Find where the given text appears and provide that cell's center as (x, y) coordinate. 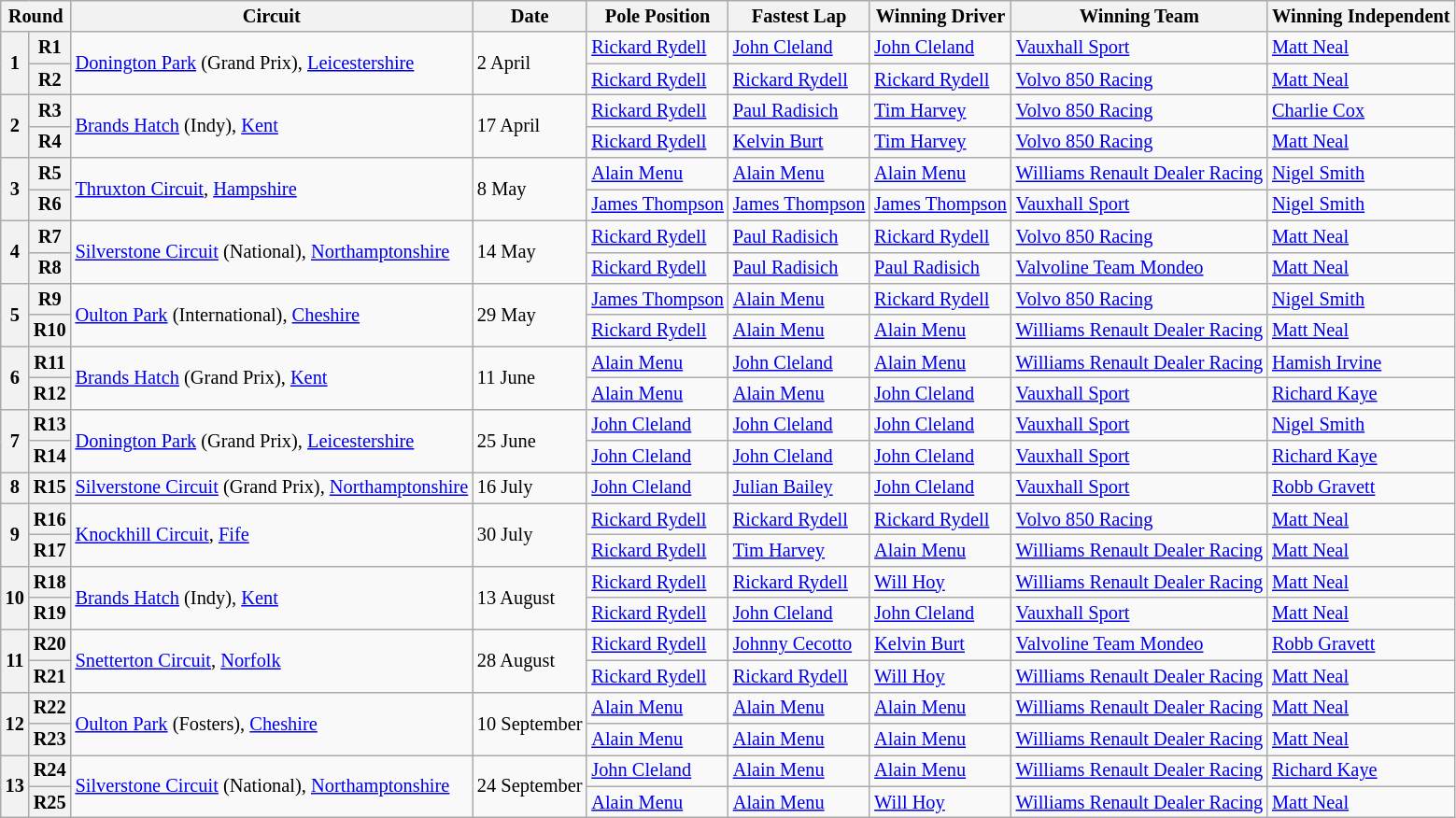
10 (15, 598)
R24 (50, 770)
R15 (50, 487)
8 May (530, 189)
Johnny Cecotto (799, 644)
Oulton Park (Fosters), Cheshire (272, 723)
Julian Bailey (799, 487)
Winning Independent (1361, 16)
3 (15, 189)
Knockhill Circuit, Fife (272, 534)
Winning Driver (940, 16)
29 May (530, 314)
R2 (50, 79)
7 (15, 441)
Circuit (272, 16)
Thruxton Circuit, Hampshire (272, 189)
R18 (50, 582)
Snetterton Circuit, Norfolk (272, 659)
R7 (50, 236)
2 (15, 125)
8 (15, 487)
13 (15, 786)
10 September (530, 723)
R25 (50, 802)
R21 (50, 676)
11 June (530, 377)
1 (15, 63)
Hamish Irvine (1361, 362)
R13 (50, 425)
R9 (50, 299)
6 (15, 377)
R20 (50, 644)
14 May (530, 252)
Date (530, 16)
R10 (50, 331)
R4 (50, 142)
R17 (50, 550)
Round (35, 16)
Pole Position (657, 16)
R23 (50, 739)
Charlie Cox (1361, 110)
Oulton Park (International), Cheshire (272, 314)
R14 (50, 457)
13 August (530, 598)
28 August (530, 659)
11 (15, 659)
17 April (530, 125)
16 July (530, 487)
R19 (50, 613)
R22 (50, 708)
30 July (530, 534)
R11 (50, 362)
R6 (50, 204)
Silverstone Circuit (Grand Prix), Northamptonshire (272, 487)
12 (15, 723)
Fastest Lap (799, 16)
24 September (530, 786)
25 June (530, 441)
5 (15, 314)
2 April (530, 63)
R5 (50, 174)
Brands Hatch (Grand Prix), Kent (272, 377)
4 (15, 252)
R12 (50, 393)
Winning Team (1139, 16)
9 (15, 534)
R8 (50, 268)
R1 (50, 48)
R16 (50, 519)
R3 (50, 110)
